Identify which cell holds the provided text, then report its (x, y) central coordinate. 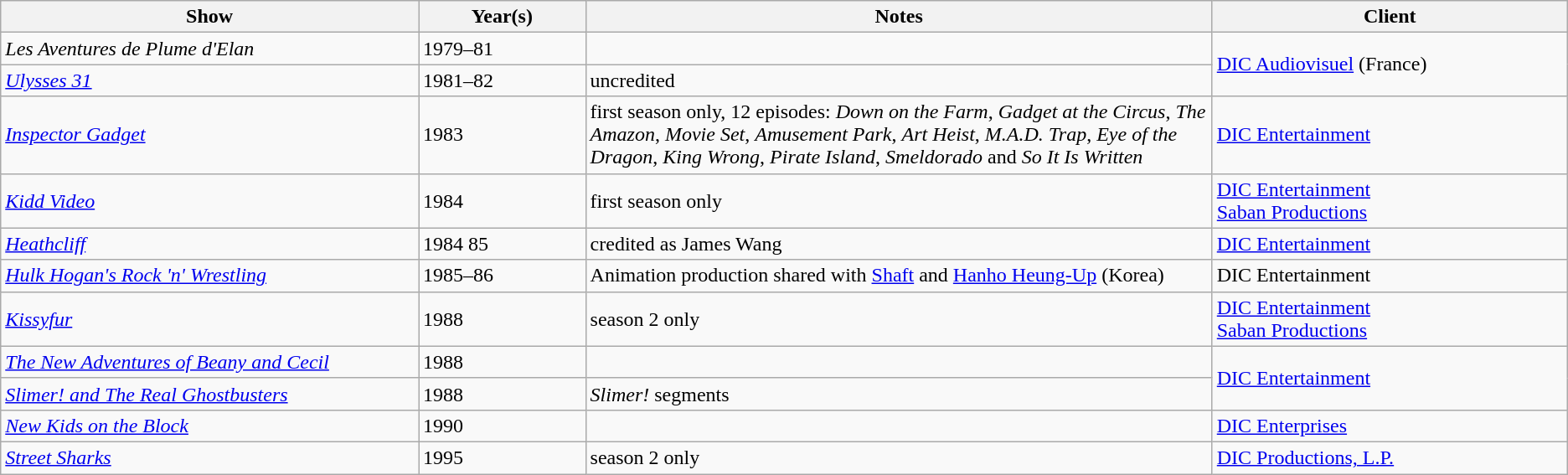
Inspector Gadget (209, 135)
Year(s) (503, 17)
New Kids on the Block (209, 426)
Kissyfur (209, 318)
Show (209, 17)
Kidd Video (209, 201)
1979–81 (503, 49)
Ulysses 31 (209, 80)
Heathcliff (209, 244)
Street Sharks (209, 457)
uncredited (899, 80)
Notes (899, 17)
Animation production shared with Shaft and Hanho Heung-Up (Korea) (899, 276)
credited as James Wang (899, 244)
DIC Audiovisuel (France) (1390, 65)
1983 (503, 135)
Slimer! segments (899, 394)
Slimer! and The Real Ghostbusters (209, 394)
1984 (503, 201)
1995 (503, 457)
1984 85 (503, 244)
Hulk Hogan's Rock 'n' Wrestling (209, 276)
first season only (899, 201)
1981–82 (503, 80)
Client (1390, 17)
The New Adventures of Beany and Cecil (209, 362)
1990 (503, 426)
DIC Enterprises (1390, 426)
Les Aventures de Plume d'Elan (209, 49)
1985–86 (503, 276)
DIC Productions, L.P. (1390, 457)
